For the text-containing cell, return its midpoint in [x, y] coordinate format. 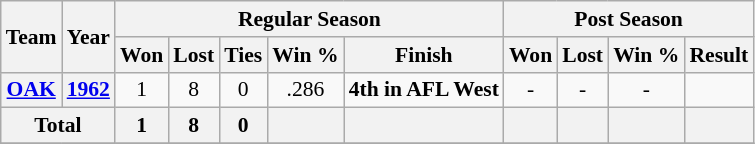
Result [718, 55]
Team [32, 36]
Post Season [628, 19]
Ties [243, 55]
OAK [32, 90]
1962 [88, 90]
Year [88, 36]
Finish [424, 55]
4th in AFL West [424, 90]
.286 [305, 90]
Regular Season [310, 19]
Total [58, 126]
